Identify which cell holds the provided text, then report its (x, y) central coordinate. 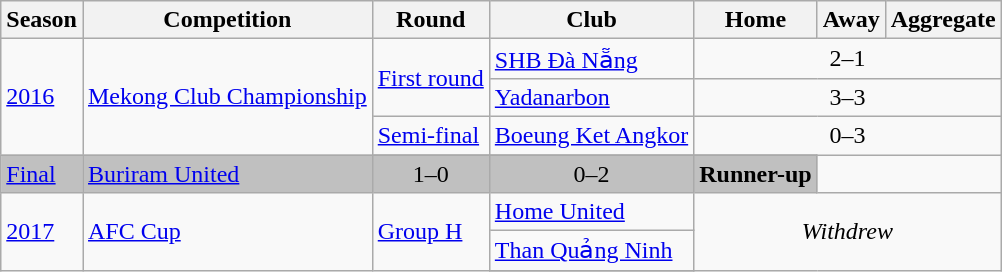
1–0 (430, 173)
Aggregate (943, 20)
First round (430, 78)
0–2 (591, 173)
Semi-final (430, 135)
Competition (227, 20)
Yadanarbon (591, 97)
Season (42, 20)
Round (430, 20)
2–1 (848, 59)
Home United (591, 212)
Away (851, 20)
Withdrew (848, 232)
Boeung Ket Angkor (591, 135)
3–3 (848, 97)
SHB Đà Nẵng (591, 59)
Club (591, 20)
Group H (430, 232)
0–3 (848, 135)
AFC Cup (227, 232)
Final (42, 173)
Runner-up (756, 173)
Mekong Club Championship (227, 97)
2017 (42, 232)
Buriram United (227, 173)
Than Quảng Ninh (591, 251)
2016 (42, 97)
Home (756, 20)
